Capture the cell that displays the provided text and extract its [X, Y] central coordinate. 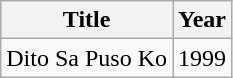
Dito Sa Puso Ko [87, 58]
Title [87, 20]
1999 [202, 58]
Year [202, 20]
